Locate the cell with the specified text and output its (X, Y) center coordinate. 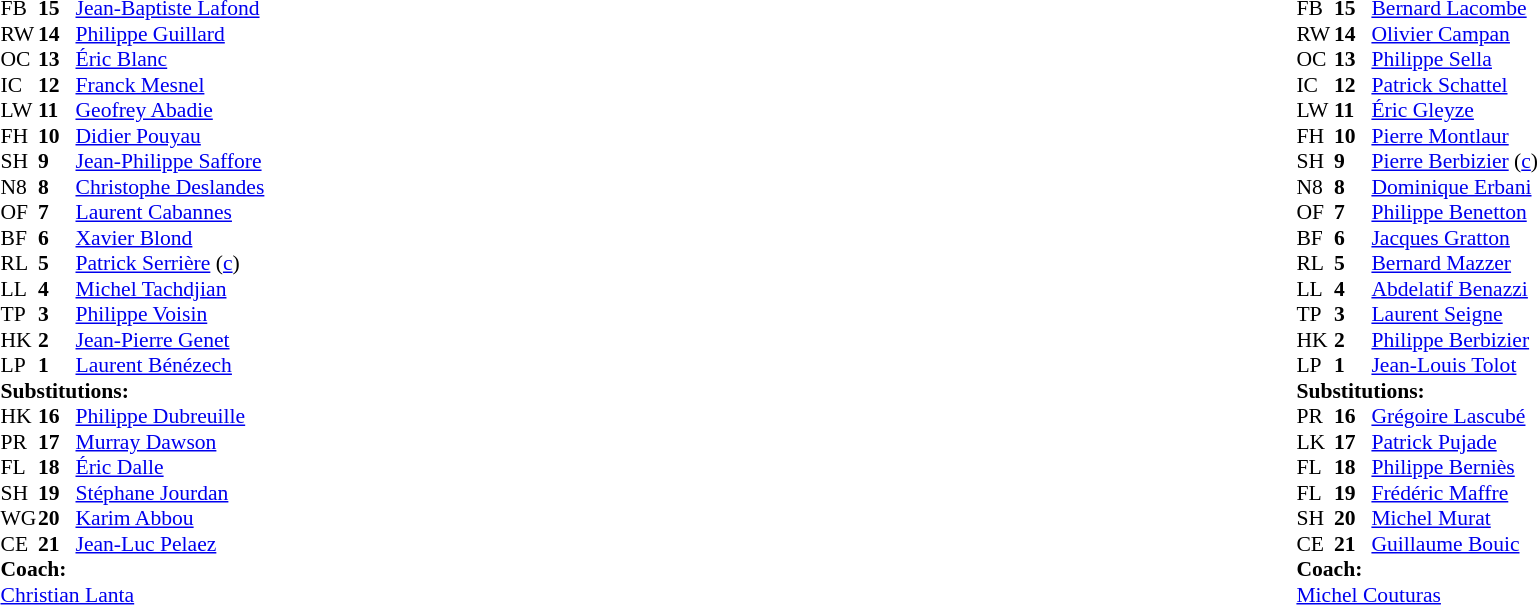
Philippe Guillard (170, 34)
Substitutions: (132, 391)
LK (1315, 442)
Éric Dalle (170, 467)
Stéphane Jourdan (170, 493)
Franck Mesnel (170, 85)
Patrick Serrière (c) (170, 263)
Philippe Voisin (170, 315)
Jean-Luc Pelaez (170, 544)
Jean-Pierre Genet (170, 340)
WG (19, 519)
Christophe Deslandes (170, 187)
Karim Abbou (170, 519)
Coach: (132, 569)
Laurent Cabannes (170, 213)
Geofrey Abadie (170, 111)
Jean-Philippe Saffore (170, 161)
Xavier Blond (170, 238)
Didier Pouyau (170, 136)
Murray Dawson (170, 442)
Michel Tachdjian (170, 289)
Philippe Dubreuille (170, 417)
Laurent Bénézech (170, 365)
Éric Blanc (170, 59)
